Search for the cell housing the specified text and yield its [x, y] center coordinate. 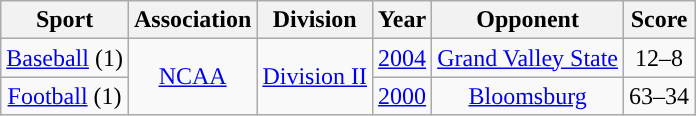
Division II [315, 77]
Score [660, 20]
63–34 [660, 96]
NCAA [192, 77]
12–8 [660, 58]
2004 [402, 58]
Bloomsburg [528, 96]
Division [315, 20]
Football (1) [65, 96]
Opponent [528, 20]
2000 [402, 96]
Baseball (1) [65, 58]
Sport [65, 20]
Grand Valley State [528, 58]
Year [402, 20]
Association [192, 20]
